Detect which cell encompasses the target text, then output its (X, Y) center coordinate. 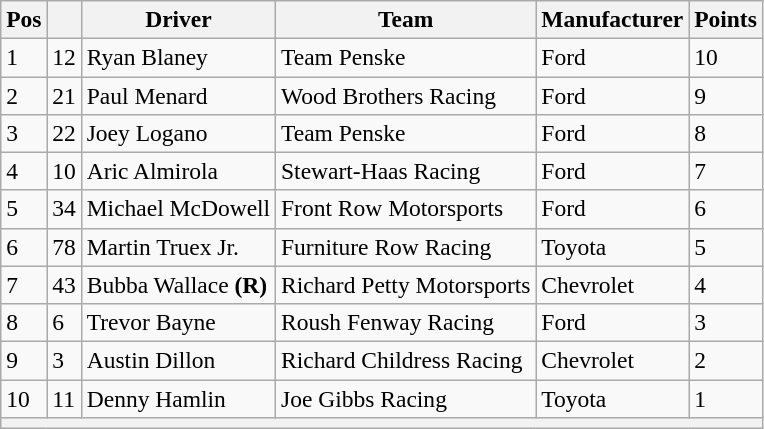
Driver (178, 19)
Martin Truex Jr. (178, 247)
Roush Fenway Racing (406, 322)
21 (64, 95)
Manufacturer (612, 19)
43 (64, 285)
Trevor Bayne (178, 322)
Joey Logano (178, 133)
Aric Almirola (178, 171)
Bubba Wallace (R) (178, 285)
78 (64, 247)
Michael McDowell (178, 209)
11 (64, 398)
Richard Petty Motorsports (406, 285)
Front Row Motorsports (406, 209)
Denny Hamlin (178, 398)
34 (64, 209)
Wood Brothers Racing (406, 95)
Pos (24, 19)
22 (64, 133)
Points (726, 19)
12 (64, 57)
Joe Gibbs Racing (406, 398)
Stewart-Haas Racing (406, 171)
Austin Dillon (178, 360)
Richard Childress Racing (406, 360)
Furniture Row Racing (406, 247)
Paul Menard (178, 95)
Team (406, 19)
Ryan Blaney (178, 57)
